Determine the [x, y] coordinate at the center of the cell enclosing the given text.  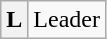
L [14, 20]
Leader [67, 20]
